Capture the cell that displays the provided text and extract its (X, Y) central coordinate. 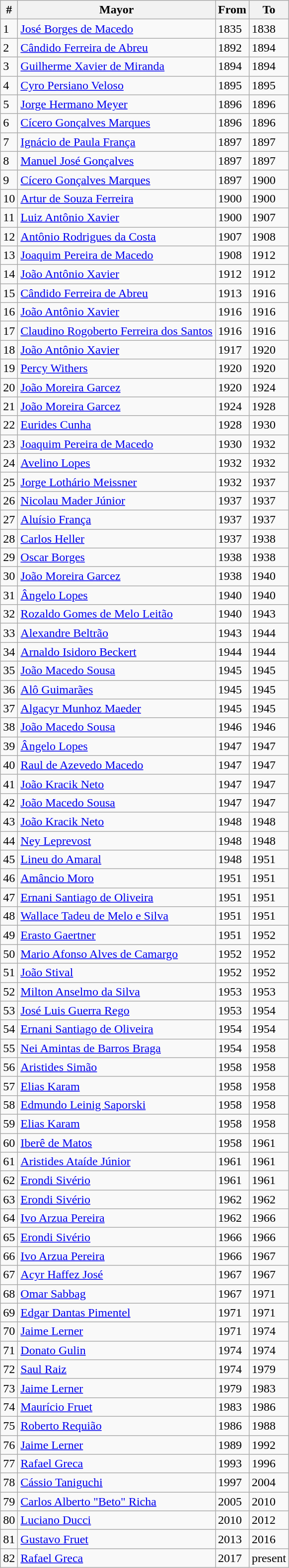
2013 (232, 1539)
# (9, 10)
1835 (232, 29)
65 (9, 1237)
1917 (232, 350)
43 (9, 821)
Mario Afonso Alves de Camargo (117, 954)
49 (9, 935)
81 (9, 1539)
José Borges de Macedo (117, 29)
Luiz Antônio Xavier (117, 217)
1996 (269, 1464)
Mayor (117, 10)
Carlos Heller (117, 538)
59 (9, 1124)
38 (9, 727)
Nicolau Mader Júnior (117, 501)
33 (9, 633)
77 (9, 1464)
71 (9, 1350)
54 (9, 1029)
1988 (269, 1426)
69 (9, 1313)
Raul de Azevedo Macedo (117, 765)
Ney Leprevost (117, 841)
14 (9, 274)
2017 (232, 1558)
João Stival (117, 973)
Edmundo Leinig Saporski (117, 1105)
34 (9, 652)
Artur de Souza Ferreira (117, 198)
56 (9, 1067)
2005 (232, 1502)
13 (9, 255)
Aristides Ataíde Júnior (117, 1162)
46 (9, 878)
Acyr Haffez José (117, 1275)
82 (9, 1558)
80 (9, 1520)
44 (9, 841)
41 (9, 784)
21 (9, 406)
Carlos Alberto "Beto" Richa (117, 1502)
5 (9, 104)
4 (9, 85)
19 (9, 369)
José Luis Guerra Rego (117, 1010)
75 (9, 1426)
Luciano Ducci (117, 1520)
15 (9, 293)
Donato Gulin (117, 1350)
67 (9, 1275)
Iberê de Matos (117, 1142)
61 (9, 1162)
Aluísio França (117, 519)
Roberto Requião (117, 1426)
Erasto Gaertner (117, 935)
52 (9, 992)
68 (9, 1294)
35 (9, 671)
39 (9, 746)
24 (9, 463)
Milton Anselmo da Silva (117, 992)
37 (9, 708)
50 (9, 954)
22 (9, 425)
78 (9, 1483)
12 (9, 237)
Guilherme Xavier de Miranda (117, 66)
1838 (269, 29)
2016 (269, 1539)
2 (9, 48)
31 (9, 595)
18 (9, 350)
Cyro Persiano Veloso (117, 85)
Manuel José Gonçalves (117, 161)
11 (9, 217)
Arnaldo Isidoro Beckert (117, 652)
28 (9, 538)
Rozaldo Gomes de Melo Leitão (117, 614)
63 (9, 1199)
9 (9, 180)
present (269, 1558)
Eurides Cunha (117, 425)
Ignácio de Paula França (117, 142)
74 (9, 1407)
1993 (232, 1464)
36 (9, 690)
76 (9, 1445)
7 (9, 142)
Antônio Rodrigues da Costa (117, 237)
Alexandre Beltrão (117, 633)
27 (9, 519)
Cássio Taniguchi (117, 1483)
57 (9, 1086)
Gustavo Fruet (117, 1539)
25 (9, 482)
42 (9, 803)
1989 (232, 1445)
Oscar Borges (117, 558)
Alô Guimarães (117, 690)
10 (9, 198)
47 (9, 897)
Lineu do Amaral (117, 860)
51 (9, 973)
1892 (232, 48)
30 (9, 576)
1 (9, 29)
Claudino Rogoberto Ferreira dos Santos (117, 331)
23 (9, 444)
Maurício Fruet (117, 1407)
Saul Raiz (117, 1369)
Percy Withers (117, 369)
To (269, 10)
3 (9, 66)
55 (9, 1048)
8 (9, 161)
1913 (232, 293)
79 (9, 1502)
1997 (232, 1483)
Jorge Lothário Meissner (117, 482)
Aristides Simão (117, 1067)
17 (9, 331)
Algacyr Munhoz Maeder (117, 708)
16 (9, 312)
Avelino Lopes (117, 463)
32 (9, 614)
66 (9, 1256)
45 (9, 860)
Amâncio Moro (117, 878)
60 (9, 1142)
Nei Amintas de Barros Braga (117, 1048)
40 (9, 765)
2012 (269, 1520)
53 (9, 1010)
1992 (269, 1445)
58 (9, 1105)
Edgar Dantas Pimentel (117, 1313)
62 (9, 1181)
73 (9, 1388)
29 (9, 558)
70 (9, 1331)
Jorge Hermano Meyer (117, 104)
2004 (269, 1483)
26 (9, 501)
48 (9, 916)
6 (9, 123)
20 (9, 387)
Omar Sabbag (117, 1294)
Wallace Tadeu de Melo e Silva (117, 916)
64 (9, 1218)
72 (9, 1369)
From (232, 10)
